Return the (X, Y) coordinate for the center point of the cell that contains the specified text.  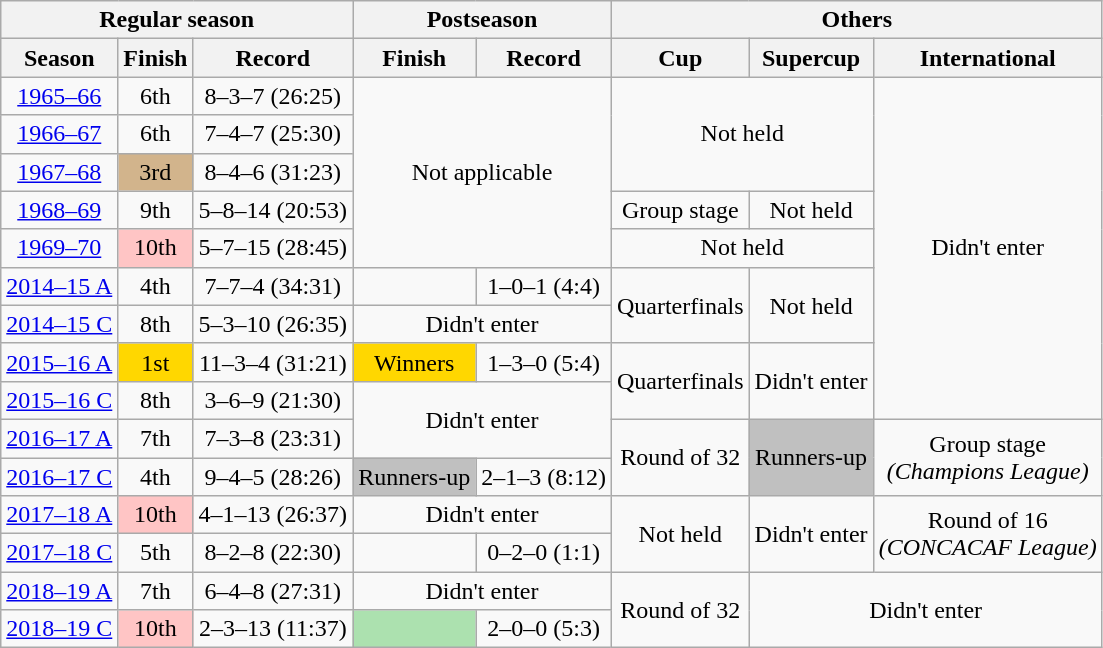
3–6–9 (21:30) (273, 400)
Season (60, 58)
1968–69 (60, 210)
2018–19 C (60, 629)
Winners (414, 362)
2017–18 C (60, 553)
5–8–14 (20:53) (273, 210)
Postseason (482, 20)
1969–70 (60, 248)
2016–17 A (60, 438)
9–4–5 (28:26) (273, 477)
Others (856, 20)
1965–66 (60, 96)
5th (156, 553)
4–1–13 (26:37) (273, 515)
9th (156, 210)
Supercup (811, 58)
8–2–8 (22:30) (273, 553)
7–3–8 (23:31) (273, 438)
Round of 16(CONCACAF League) (988, 534)
7–7–4 (34:31) (273, 286)
Regular season (177, 20)
0–2–0 (1:1) (544, 553)
2018–19 A (60, 591)
1–3–0 (5:4) (544, 362)
1st (156, 362)
2015–16 A (60, 362)
2017–18 A (60, 515)
Cup (680, 58)
2–3–13 (11:37) (273, 629)
1966–67 (60, 134)
8–4–6 (31:23) (273, 172)
5–3–10 (26:35) (273, 324)
8–3–7 (26:25) (273, 96)
2014–15 C (60, 324)
2016–17 C (60, 477)
11–3–4 (31:21) (273, 362)
3rd (156, 172)
5–7–15 (28:45) (273, 248)
2015–16 C (60, 400)
1–0–1 (4:4) (544, 286)
Group stage(Champions League) (988, 457)
2–0–0 (5:3) (544, 629)
1967–68 (60, 172)
2–1–3 (8:12) (544, 477)
6–4–8 (27:31) (273, 591)
Not applicable (482, 172)
Group stage (680, 210)
7–4–7 (25:30) (273, 134)
International (988, 58)
2014–15 A (60, 286)
